Find where the given text appears and provide that cell's center as (X, Y) coordinate. 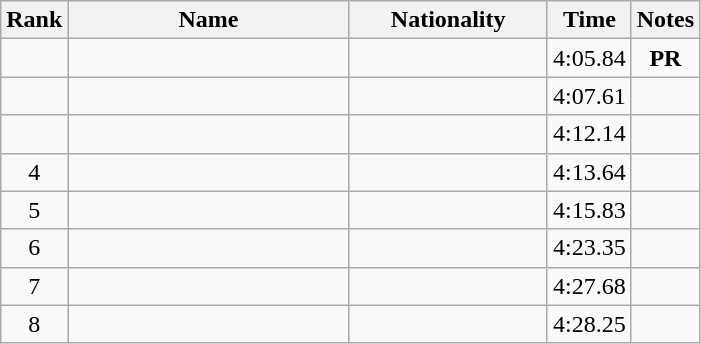
4:28.25 (589, 324)
Rank (34, 20)
4:15.83 (589, 210)
4:05.84 (589, 58)
4:13.64 (589, 172)
PR (665, 58)
Time (589, 20)
4:07.61 (589, 96)
Name (208, 20)
8 (34, 324)
Notes (665, 20)
Nationality (448, 20)
4:23.35 (589, 248)
4 (34, 172)
7 (34, 286)
4:12.14 (589, 134)
5 (34, 210)
6 (34, 248)
4:27.68 (589, 286)
